Identify which cell holds the provided text, then report its [x, y] central coordinate. 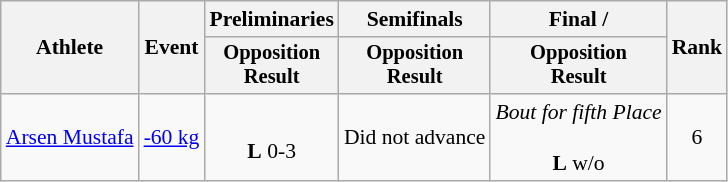
Final / [578, 19]
-60 kg [172, 138]
Athlete [70, 48]
Rank [698, 48]
Preliminaries [271, 19]
Semifinals [415, 19]
L 0-3 [271, 138]
Arsen Mustafa [70, 138]
6 [698, 138]
Event [172, 48]
Did not advance [415, 138]
Bout for fifth PlaceL w/o [578, 138]
